For the text-containing cell, return its midpoint in [X, Y] coordinate format. 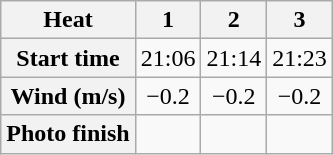
21:14 [234, 58]
2 [234, 20]
21:23 [300, 58]
3 [300, 20]
Start time [68, 58]
1 [168, 20]
Heat [68, 20]
Photo finish [68, 134]
21:06 [168, 58]
Wind (m/s) [68, 96]
